Identify which cell holds the provided text, then report its (x, y) central coordinate. 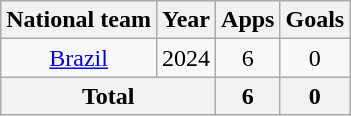
2024 (186, 58)
Goals (315, 20)
Year (186, 20)
Brazil (79, 58)
Total (108, 96)
Apps (248, 20)
National team (79, 20)
